Return (X, Y) of the center of cell containing provided text 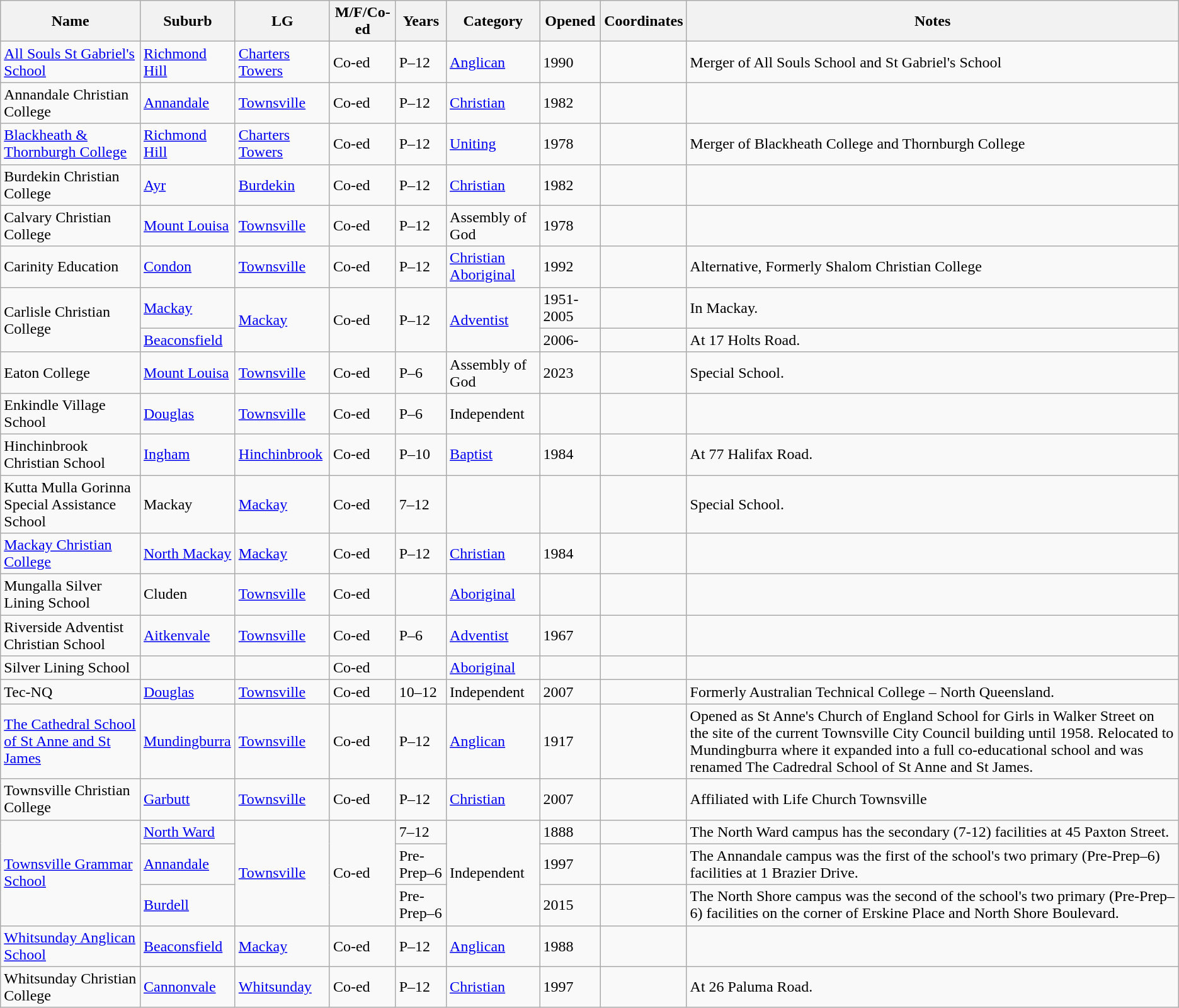
Burdekin Christian College (71, 185)
Name (71, 21)
1990 (571, 62)
Silver Lining School (71, 668)
2006- (571, 340)
Carinity Education (71, 267)
Kutta Mulla Gorinna Special Assistance School (71, 504)
1888 (571, 832)
Garbutt (188, 800)
1988 (571, 946)
All Souls St Gabriel's School (71, 62)
The Cathedral School of St Anne and St James (71, 742)
Whitsunday (282, 987)
Aitkenvale (188, 636)
Riverside Adventist Christian School (71, 636)
Baptist (493, 455)
Hinchinbrook Christian School (71, 455)
Blackheath & Thornburgh College (71, 144)
Whitsunday Anglican School (71, 946)
North Ward (188, 832)
Tec-NQ (71, 692)
The North Ward campus has the secondary (7-12) facilities at 45 Paxton Street. (932, 832)
Merger of All Souls School and St Gabriel's School (932, 62)
Burdekin (282, 185)
Townsville Grammar School (71, 873)
Cluden (188, 594)
Category (493, 21)
Burdell (188, 905)
In Mackay. (932, 307)
At 26 Paluma Road. (932, 987)
Mundingburra (188, 742)
The North Shore campus was the second of the school's two primary (Pre-Prep–6) facilities on the corner of Erskine Place and North Shore Boulevard. (932, 905)
Whitsunday Christian College (71, 987)
Notes (932, 21)
1917 (571, 742)
Cannonvale (188, 987)
The Annandale campus was the first of the school's two primary (Pre-Prep–6) facilities at 1 Brazier Drive. (932, 864)
2015 (571, 905)
Christian Aboriginal (493, 267)
North Mackay (188, 554)
Opened (571, 21)
2023 (571, 373)
Mackay Christian College (71, 554)
1992 (571, 267)
P–10 (421, 455)
Coordinates (644, 21)
Suburb (188, 21)
Townsville Christian College (71, 800)
M/F/Co-ed (363, 21)
10–12 (421, 692)
Carlisle Christian College (71, 320)
Calvary Christian College (71, 225)
Eaton College (71, 373)
Hinchinbrook (282, 455)
1967 (571, 636)
Formerly Australian Technical College – North Queensland. (932, 692)
Years (421, 21)
Ayr (188, 185)
Condon (188, 267)
Annandale Christian College (71, 103)
At 17 Holts Road. (932, 340)
Affiliated with Life Church Townsville (932, 800)
1951-2005 (571, 307)
Enkindle Village School (71, 413)
Uniting (493, 144)
Alternative, Formerly Shalom Christian College (932, 267)
Mungalla Silver Lining School (71, 594)
Merger of Blackheath College and Thornburgh College (932, 144)
LG (282, 21)
Ingham (188, 455)
At 77 Halifax Road. (932, 455)
